For the text-containing cell, return its midpoint in [X, Y] coordinate format. 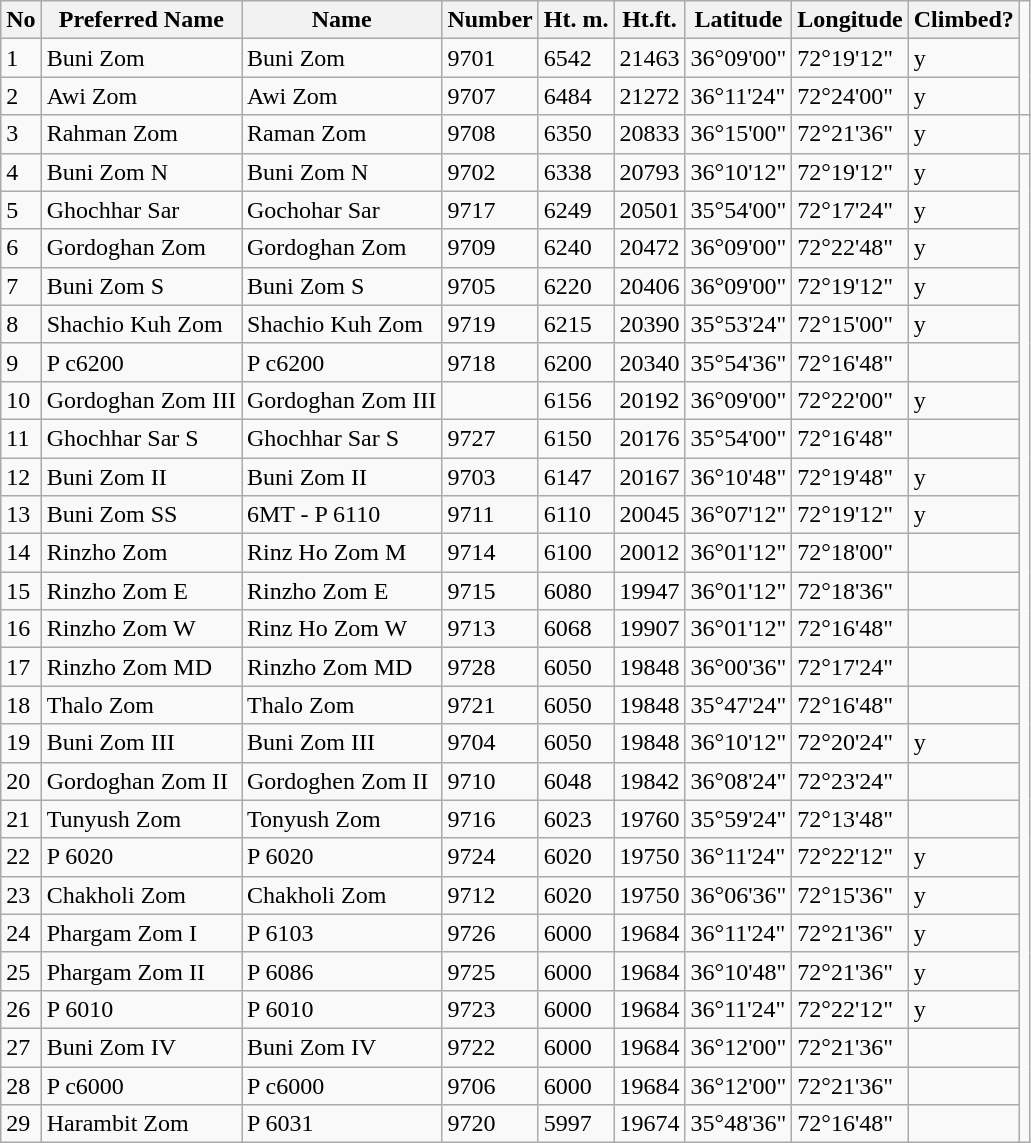
Rahman Zom [141, 134]
Gordoghan Zom II [141, 781]
Rinz Ho Zom M [342, 553]
9720 [490, 1124]
Tunyush Zom [141, 819]
P 6086 [342, 971]
72°22'48" [850, 248]
Ghochhar Sar [141, 210]
6484 [576, 96]
Buni Zom SS [141, 515]
9710 [490, 781]
72°22'00" [850, 400]
Gordoghen Zom II [342, 781]
9721 [490, 705]
9701 [490, 58]
20192 [650, 400]
Number [490, 20]
72°18'00" [850, 553]
16 [21, 629]
22 [21, 857]
72°18'36" [850, 591]
6200 [576, 362]
No [21, 20]
6156 [576, 400]
6350 [576, 134]
27 [21, 1047]
6MT - P 6110 [342, 515]
Phargam Zom I [141, 933]
6240 [576, 248]
6 [21, 248]
5 [21, 210]
36°00'36" [738, 667]
18 [21, 705]
35°54'36" [738, 362]
20 [21, 781]
19760 [650, 819]
P 6103 [342, 933]
20406 [650, 286]
Ht.ft. [650, 20]
9727 [490, 438]
9709 [490, 248]
26 [21, 1009]
2 [21, 96]
20340 [650, 362]
9724 [490, 857]
1 [21, 58]
Rinz Ho Zom W [342, 629]
9725 [490, 971]
Raman Zom [342, 134]
23 [21, 895]
P 6031 [342, 1124]
72°23'24" [850, 781]
Preferred Name [141, 20]
Tonyush Zom [342, 819]
21463 [650, 58]
35°47'24" [738, 705]
21 [21, 819]
6147 [576, 477]
19 [21, 743]
72°15'00" [850, 324]
25 [21, 971]
6215 [576, 324]
19842 [650, 781]
9711 [490, 515]
35°53'24" [738, 324]
9706 [490, 1085]
9703 [490, 477]
6110 [576, 515]
20045 [650, 515]
9712 [490, 895]
19674 [650, 1124]
20472 [650, 248]
35°48'36" [738, 1124]
Ht. m. [576, 20]
72°19'48" [850, 477]
Longitude [850, 20]
6023 [576, 819]
36°15'00" [738, 134]
9708 [490, 134]
9716 [490, 819]
12 [21, 477]
9728 [490, 667]
6100 [576, 553]
35°59'24" [738, 819]
14 [21, 553]
13 [21, 515]
36°07'12" [738, 515]
9726 [490, 933]
72°15'36" [850, 895]
9715 [490, 591]
20390 [650, 324]
17 [21, 667]
6048 [576, 781]
20012 [650, 553]
9704 [490, 743]
6150 [576, 438]
20167 [650, 477]
8 [21, 324]
Gochohar Sar [342, 210]
20793 [650, 172]
4 [21, 172]
21272 [650, 96]
9723 [490, 1009]
9718 [490, 362]
29 [21, 1124]
36°06'36" [738, 895]
Phargam Zom II [141, 971]
72°20'24" [850, 743]
9 [21, 362]
Climbed? [964, 20]
9714 [490, 553]
24 [21, 933]
9713 [490, 629]
19907 [650, 629]
36°08'24" [738, 781]
9702 [490, 172]
6338 [576, 172]
9719 [490, 324]
Rinzho Zom W [141, 629]
20833 [650, 134]
Harambit Zom [141, 1124]
9717 [490, 210]
Name [342, 20]
19947 [650, 591]
6249 [576, 210]
9707 [490, 96]
6220 [576, 286]
28 [21, 1085]
72°13'48" [850, 819]
6068 [576, 629]
72°24'00" [850, 96]
5997 [576, 1124]
9705 [490, 286]
20501 [650, 210]
Latitude [738, 20]
6080 [576, 591]
15 [21, 591]
6542 [576, 58]
9722 [490, 1047]
Rinzho Zom [141, 553]
20176 [650, 438]
3 [21, 134]
11 [21, 438]
10 [21, 400]
7 [21, 286]
